For the text-containing cell, return its midpoint in (X, Y) coordinate format. 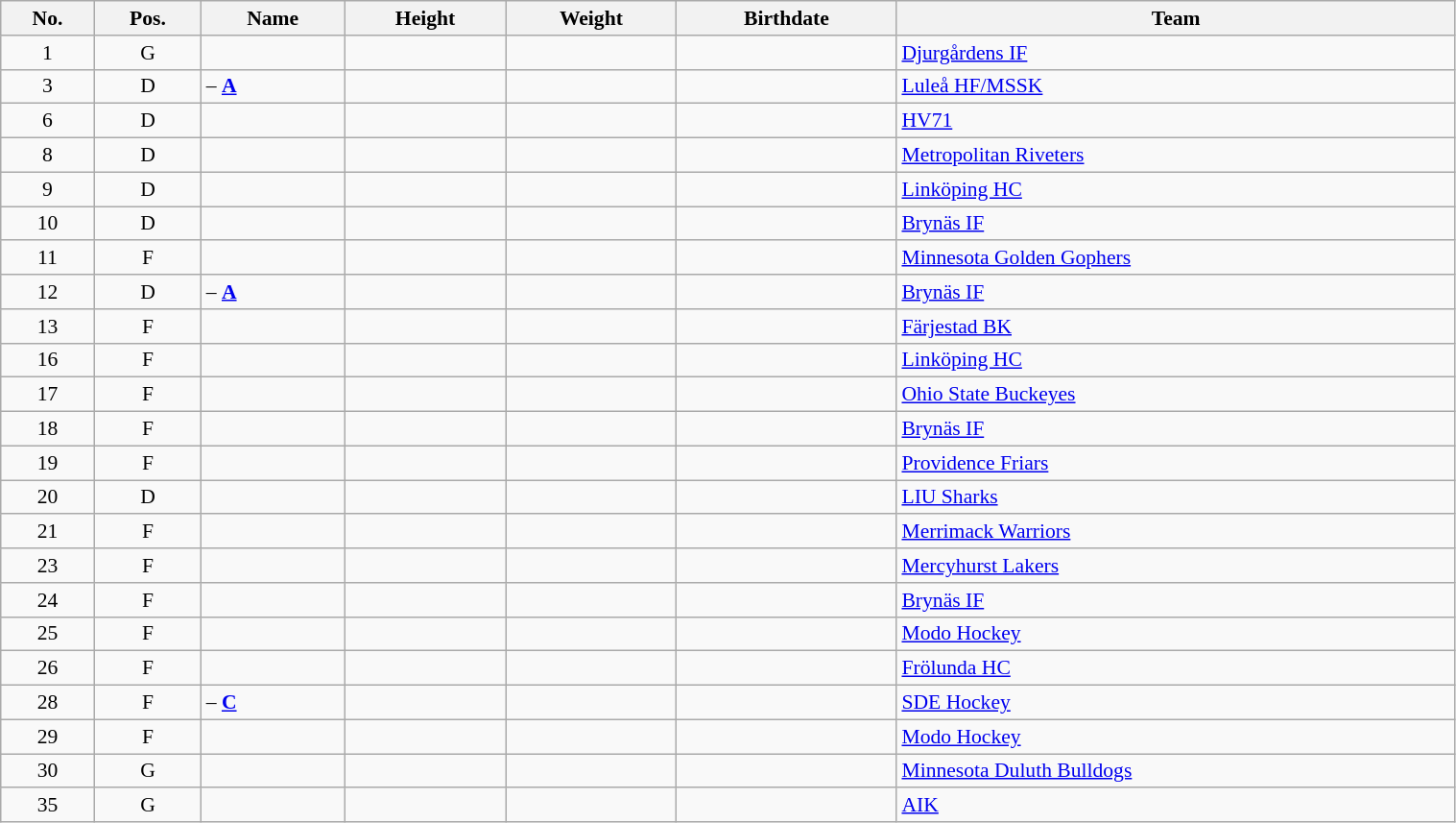
Birthdate (786, 18)
18 (48, 429)
9 (48, 189)
28 (48, 703)
25 (48, 634)
16 (48, 360)
20 (48, 497)
– C (273, 703)
Frölunda HC (1176, 668)
24 (48, 600)
Merrimack Warriors (1176, 532)
Ohio State Buckeyes (1176, 395)
Name (273, 18)
29 (48, 737)
Luleå HF/MSSK (1176, 86)
10 (48, 224)
Providence Friars (1176, 463)
Färjestad BK (1176, 327)
No. (48, 18)
Height (426, 18)
26 (48, 668)
12 (48, 292)
Minnesota Golden Gophers (1176, 258)
30 (48, 771)
21 (48, 532)
Djurgårdens IF (1176, 53)
8 (48, 156)
3 (48, 86)
11 (48, 258)
HV71 (1176, 121)
1 (48, 53)
AIK (1176, 806)
Weight (591, 18)
35 (48, 806)
SDE Hockey (1176, 703)
17 (48, 395)
Team (1176, 18)
19 (48, 463)
23 (48, 566)
Pos. (148, 18)
Mercyhurst Lakers (1176, 566)
13 (48, 327)
LIU Sharks (1176, 497)
Minnesota Duluth Bulldogs (1176, 771)
Metropolitan Riveters (1176, 156)
6 (48, 121)
